For the text-containing cell, return its midpoint in (X, Y) coordinate format. 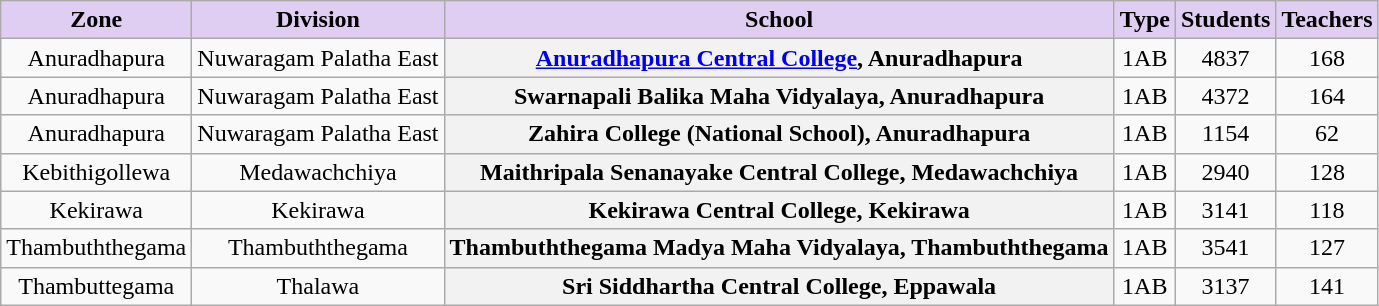
Teachers (1327, 20)
Type (1144, 20)
Thambuttegama (96, 286)
Medawachchiya (318, 172)
118 (1327, 210)
3137 (1225, 286)
Sri Siddhartha Central College, Eppawala (779, 286)
Anuradhapura Central College, Anuradhapura (779, 58)
Zone (96, 20)
3541 (1225, 248)
Students (1225, 20)
164 (1327, 96)
Thambuththegama Madya Maha Vidyalaya, Thambuththegama (779, 248)
3141 (1225, 210)
4837 (1225, 58)
141 (1327, 286)
62 (1327, 134)
Maithripala Senanayake Central College, Medawachchiya (779, 172)
2940 (1225, 172)
168 (1327, 58)
Thalawa (318, 286)
Kekirawa Central College, Kekirawa (779, 210)
Kebithigollewa (96, 172)
1154 (1225, 134)
Division (318, 20)
Zahira College (National School), Anuradhapura (779, 134)
127 (1327, 248)
4372 (1225, 96)
Swarnapali Balika Maha Vidyalaya, Anuradhapura (779, 96)
128 (1327, 172)
School (779, 20)
